Locate the cell with the specified text and output its (X, Y) center coordinate. 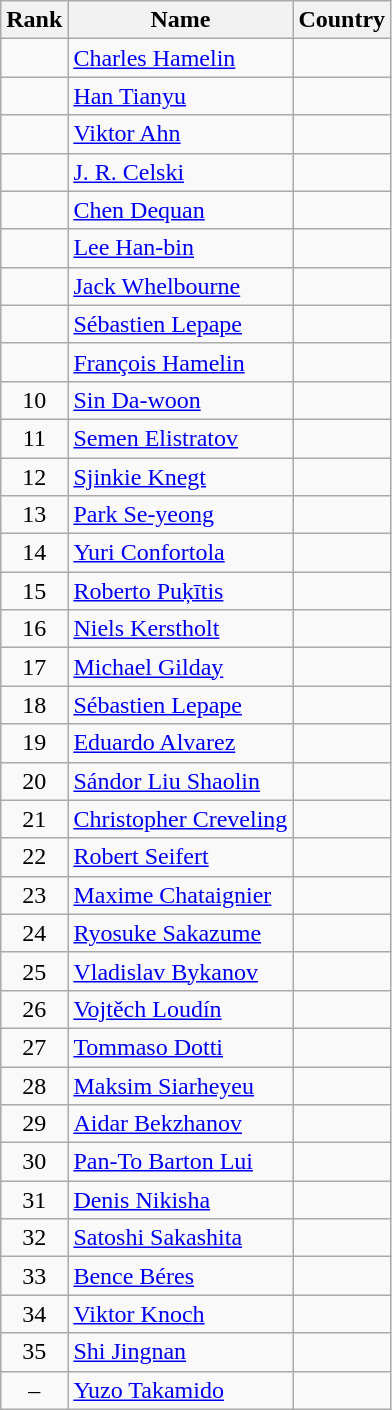
Roberto Puķītis (180, 591)
Christopher Creveling (180, 819)
Niels Kerstholt (180, 629)
Eduardo Alvarez (180, 743)
Viktor Knoch (180, 1314)
Sjinkie Knegt (180, 477)
Robert Seifert (180, 857)
26 (34, 1009)
12 (34, 477)
Lee Han-bin (180, 248)
Tommaso Dotti (180, 1047)
Michael Gilday (180, 667)
Semen Elistratov (180, 438)
Ryosuke Sakazume (180, 933)
33 (34, 1276)
Sin Da-woon (180, 400)
30 (34, 1162)
19 (34, 743)
Jack Whelbourne (180, 286)
Chen Dequan (180, 210)
Aidar Bekzhanov (180, 1124)
J. R. Celski (180, 172)
Charles Hamelin (180, 58)
Park Se-yeong (180, 515)
14 (34, 553)
29 (34, 1124)
Vojtěch Loudín (180, 1009)
Sándor Liu Shaolin (180, 781)
Satoshi Sakashita (180, 1238)
Name (180, 20)
22 (34, 857)
Yuri Confortola (180, 553)
34 (34, 1314)
11 (34, 438)
27 (34, 1047)
Maxime Chataignier (180, 895)
– (34, 1390)
31 (34, 1200)
Denis Nikisha (180, 1200)
Bence Béres (180, 1276)
Maksim Siarheyeu (180, 1085)
21 (34, 819)
10 (34, 400)
Viktor Ahn (180, 134)
Vladislav Bykanov (180, 971)
17 (34, 667)
Han Tianyu (180, 96)
18 (34, 705)
Shi Jingnan (180, 1352)
35 (34, 1352)
15 (34, 591)
Pan-To Barton Lui (180, 1162)
32 (34, 1238)
23 (34, 895)
28 (34, 1085)
Rank (34, 20)
13 (34, 515)
24 (34, 933)
Yuzo Takamido (180, 1390)
François Hamelin (180, 362)
25 (34, 971)
20 (34, 781)
16 (34, 629)
Country (342, 20)
